Detect which cell encompasses the target text, then output its [X, Y] center coordinate. 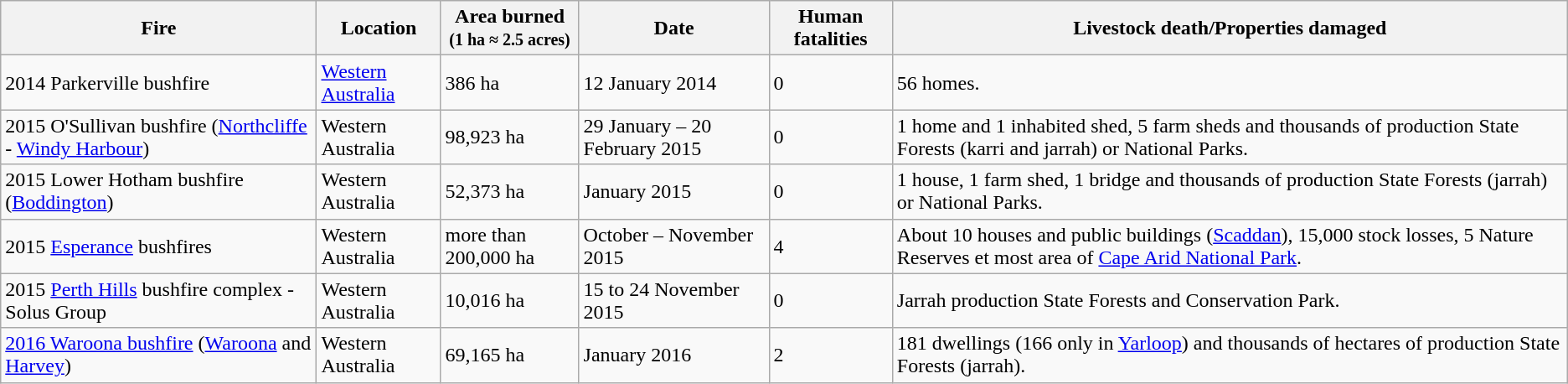
2016 Waroona bushfire (Waroona and Harvey) [159, 355]
Location [379, 29]
About 10 houses and public buildings (Scaddan), 15,000 stock losses, 5 Nature Reserves et most area of Cape Arid National Park. [1230, 246]
56 homes. [1230, 82]
Jarrah production State Forests and Conservation Park. [1230, 300]
10,016 ha [509, 300]
52,373 ha [509, 191]
69,165 ha [509, 355]
2015 Perth Hills bushfire complex - Solus Group [159, 300]
October – November 2015 [673, 246]
January 2016 [673, 355]
15 to 24 November 2015 [673, 300]
2 [831, 355]
2014 Parkerville bushfire [159, 82]
Human fatalities [831, 29]
1 house, 1 farm shed, 1 bridge and thousands of production State Forests (jarrah) or National Parks. [1230, 191]
Fire [159, 29]
Date [673, 29]
98,923 ha [509, 138]
2015 Lower Hotham bushfire (Boddington) [159, 191]
January 2015 [673, 191]
Livestock death/Properties damaged [1230, 29]
12 January 2014 [673, 82]
more than 200,000 ha [509, 246]
386 ha [509, 82]
29 January – 20 February 2015 [673, 138]
2015 Esperance bushfires [159, 246]
4 [831, 246]
181 dwellings (166 only in Yarloop) and thousands of hectares of production State Forests (jarrah). [1230, 355]
2015 O'Sullivan bushfire (Northcliffe - Windy Harbour) [159, 138]
1 home and 1 inhabited shed, 5 farm sheds and thousands of production State Forests (karri and jarrah) or National Parks. [1230, 138]
Area burned(1 ha ≈ 2.5 acres) [509, 29]
